For the text-containing cell, return its midpoint in (X, Y) coordinate format. 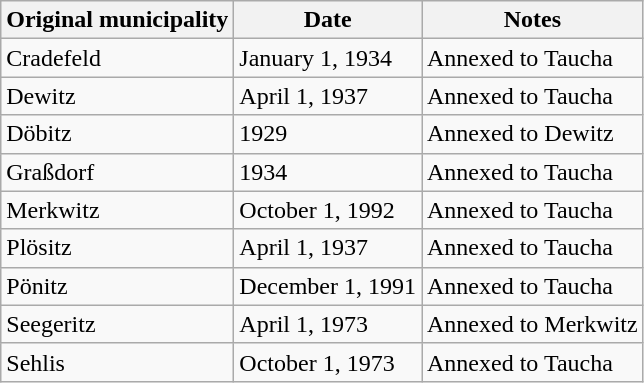
Sehlis (118, 362)
Annexed to Dewitz (533, 134)
Notes (533, 20)
1929 (328, 134)
October 1, 1973 (328, 362)
Seegeritz (118, 324)
Döbitz (118, 134)
Original municipality (118, 20)
Pönitz (118, 286)
April 1, 1973 (328, 324)
1934 (328, 172)
January 1, 1934 (328, 58)
Graßdorf (118, 172)
Dewitz (118, 96)
Date (328, 20)
Annexed to Merkwitz (533, 324)
October 1, 1992 (328, 210)
December 1, 1991 (328, 286)
Plösitz (118, 248)
Merkwitz (118, 210)
Cradefeld (118, 58)
